Output the [x, y] coordinate of the center of the cell containing the given text.  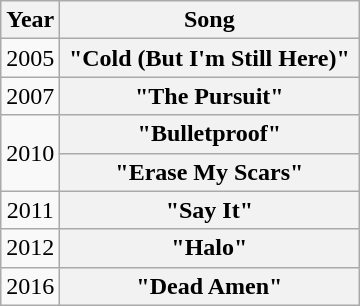
Song [210, 20]
"Halo" [210, 248]
2016 [30, 286]
"The Pursuit" [210, 96]
2007 [30, 96]
"Cold (But I'm Still Here)" [210, 58]
"Dead Amen" [210, 286]
2005 [30, 58]
Year [30, 20]
"Say It" [210, 210]
"Erase My Scars" [210, 172]
"Bulletproof" [210, 134]
2011 [30, 210]
2012 [30, 248]
2010 [30, 153]
